For the text-containing cell, return its midpoint in [x, y] coordinate format. 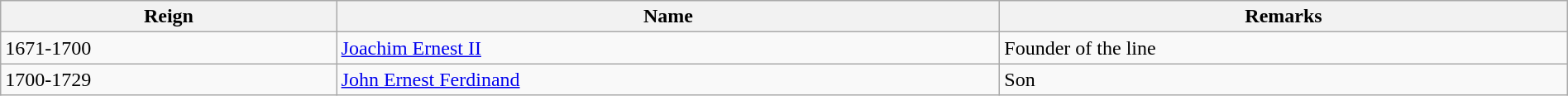
Joachim Ernest II [668, 48]
1671-1700 [169, 48]
Founder of the line [1284, 48]
Remarks [1284, 17]
Name [668, 17]
Reign [169, 17]
Son [1284, 79]
John Ernest Ferdinand [668, 79]
1700-1729 [169, 79]
